Pinpoint the cell where the given text exists, returning its [x, y] midpoint coordinate. 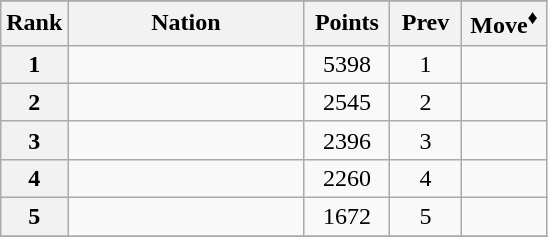
Nation [186, 24]
Points [347, 24]
5398 [347, 64]
2545 [347, 102]
Move♦ [504, 24]
Prev [426, 24]
2260 [347, 178]
Rank [34, 24]
2396 [347, 140]
1672 [347, 217]
